Find where the given text appears and provide that cell's center as (X, Y) coordinate. 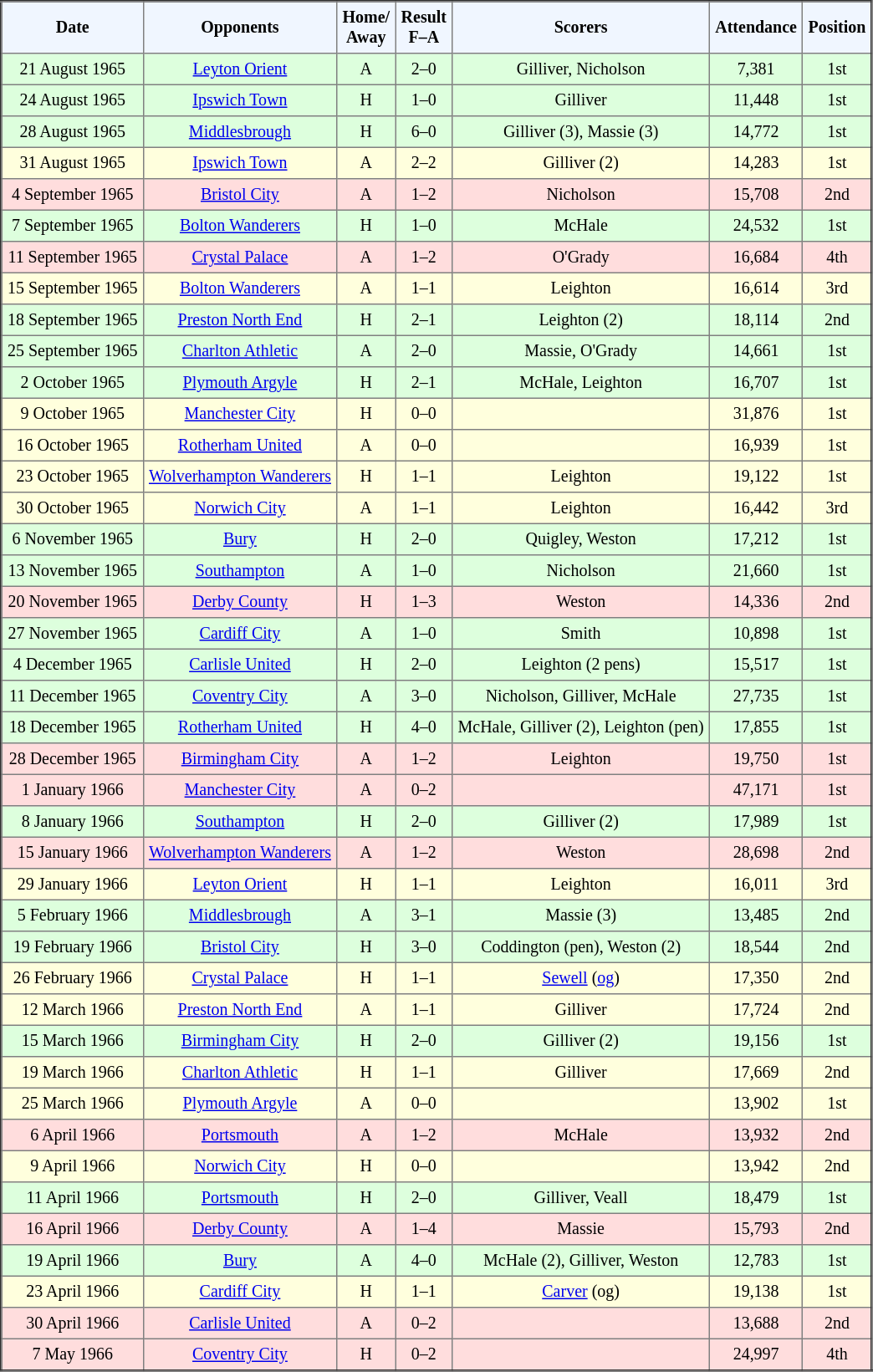
Smith (581, 634)
6 November 1965 (73, 539)
3–1 (424, 916)
19,750 (756, 759)
Scorers (581, 28)
14,661 (756, 351)
11 December 1965 (73, 696)
13,942 (756, 1166)
25 March 1966 (73, 1104)
16,707 (756, 383)
14,336 (756, 602)
18 December 1965 (73, 727)
19,156 (756, 1041)
13 November 1965 (73, 571)
7 September 1965 (73, 226)
13,902 (756, 1104)
15,517 (756, 665)
Leighton (2) (581, 320)
25 September 1965 (73, 351)
21,660 (756, 571)
Gilliver, Nicholson (581, 69)
4 December 1965 (73, 665)
Carver (og) (581, 1292)
19 March 1966 (73, 1073)
6 April 1966 (73, 1135)
16 April 1966 (73, 1229)
Gilliver (3), Massie (3) (581, 132)
27,735 (756, 696)
9 October 1965 (73, 414)
Sewell (og) (581, 978)
29 January 1966 (73, 885)
31 August 1965 (73, 163)
17,989 (756, 822)
7,381 (756, 69)
9 April 1966 (73, 1166)
Massie (3) (581, 916)
14,772 (756, 132)
7 May 1966 (73, 1354)
13,932 (756, 1135)
Leighton (2 pens) (581, 665)
ResultF–A (424, 28)
Gilliver, Veall (581, 1198)
27 November 1965 (73, 634)
6–0 (424, 132)
24,997 (756, 1354)
47,171 (756, 790)
15 January 1966 (73, 853)
11 September 1965 (73, 258)
24 August 1965 (73, 100)
16,011 (756, 885)
16,684 (756, 258)
17,350 (756, 978)
Position (838, 28)
15,708 (756, 195)
19,138 (756, 1292)
16,442 (756, 508)
20 November 1965 (73, 602)
17,669 (756, 1073)
17,855 (756, 727)
16,939 (756, 446)
17,212 (756, 539)
4 September 1965 (73, 195)
12,783 (756, 1261)
15 September 1965 (73, 288)
28 August 1965 (73, 132)
Coddington (pen), Weston (2) (581, 947)
Date (73, 28)
1 January 1966 (73, 790)
Quigley, Weston (581, 539)
16,614 (756, 288)
19,122 (756, 477)
28,698 (756, 853)
Home/Away (366, 28)
2–2 (424, 163)
2 October 1965 (73, 383)
Nicholson, Gilliver, McHale (581, 696)
26 February 1966 (73, 978)
Massie, O'Grady (581, 351)
13,688 (756, 1324)
5 February 1966 (73, 916)
15 March 1966 (73, 1041)
O'Grady (581, 258)
16 October 1965 (73, 446)
12 March 1966 (73, 1010)
18,479 (756, 1198)
18 September 1965 (73, 320)
Massie (581, 1229)
17,724 (756, 1010)
Attendance (756, 28)
31,876 (756, 414)
11,448 (756, 100)
30 October 1965 (73, 508)
21 August 1965 (73, 69)
McHale (2), Gilliver, Weston (581, 1261)
15,793 (756, 1229)
19 February 1966 (73, 947)
13,485 (756, 916)
1–3 (424, 602)
8 January 1966 (73, 822)
23 October 1965 (73, 477)
McHale, Leighton (581, 383)
30 April 1966 (73, 1324)
Opponents (239, 28)
10,898 (756, 634)
28 December 1965 (73, 759)
14,283 (756, 163)
1–4 (424, 1229)
23 April 1966 (73, 1292)
McHale, Gilliver (2), Leighton (pen) (581, 727)
18,114 (756, 320)
24,532 (756, 226)
11 April 1966 (73, 1198)
18,544 (756, 947)
19 April 1966 (73, 1261)
